Determine the [X, Y] coordinate at the center of the cell enclosing the given text.  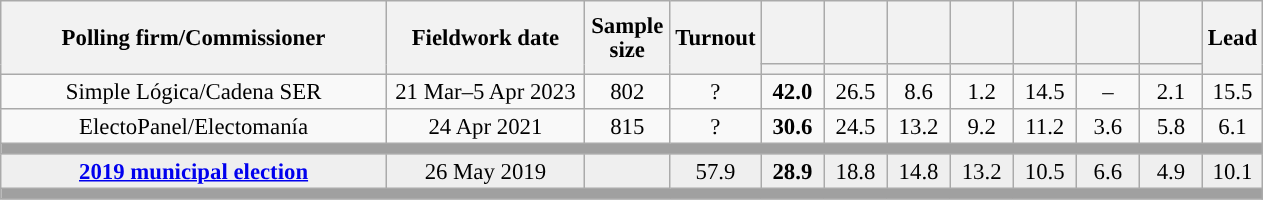
10.1 [1232, 172]
6.6 [1108, 172]
14.8 [918, 172]
10.5 [1044, 172]
3.6 [1108, 126]
– [1108, 92]
28.9 [792, 172]
42.0 [792, 92]
1.2 [982, 92]
26.5 [856, 92]
30.6 [792, 126]
26 May 2019 [485, 172]
Simple Lógica/Cadena SER [194, 92]
ElectoPanel/Electomanía [194, 126]
Lead [1232, 38]
Turnout [716, 38]
57.9 [716, 172]
Polling firm/Commissioner [194, 38]
2.1 [1170, 92]
Sample size [627, 38]
2019 municipal election [194, 172]
Fieldwork date [485, 38]
6.1 [1232, 126]
8.6 [918, 92]
14.5 [1044, 92]
11.2 [1044, 126]
18.8 [856, 172]
4.9 [1170, 172]
15.5 [1232, 92]
24 Apr 2021 [485, 126]
815 [627, 126]
9.2 [982, 126]
24.5 [856, 126]
21 Mar–5 Apr 2023 [485, 92]
802 [627, 92]
5.8 [1170, 126]
